Return (X, Y) of the center of cell containing provided text 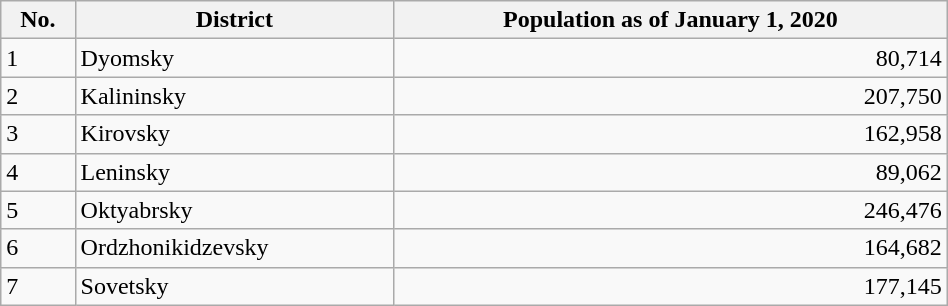
246,476 (671, 210)
Oktyabrsky (234, 210)
3 (38, 134)
80,714 (671, 58)
164,682 (671, 248)
5 (38, 210)
207,750 (671, 96)
No. (38, 20)
Population as of January 1, 2020 (671, 20)
6 (38, 248)
District (234, 20)
4 (38, 172)
177,145 (671, 286)
Sovetsky (234, 286)
7 (38, 286)
89,062 (671, 172)
2 (38, 96)
Ordzhonikidzevsky (234, 248)
Kirovsky (234, 134)
Leninsky (234, 172)
162,958 (671, 134)
1 (38, 58)
Dyomsky (234, 58)
Kalininsky (234, 96)
